Locate the cell with the specified text and output its (X, Y) center coordinate. 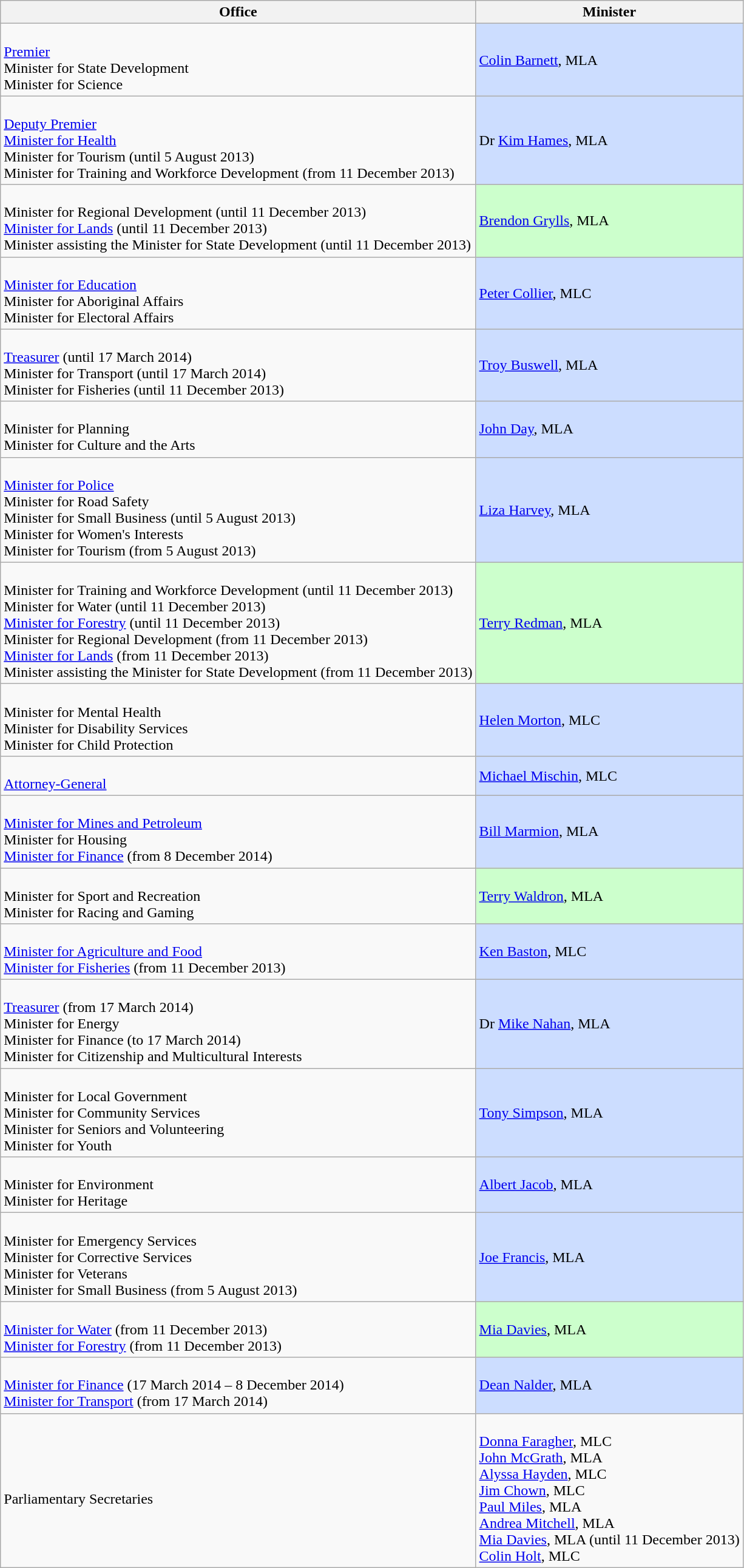
Minister for Environment Minister for Heritage (238, 1185)
Dr Kim Hames, MLA (609, 140)
Attorney-General (238, 776)
Treasurer (until 17 March 2014) Minister for Transport (until 17 March 2014) Minister for Fisheries (until 11 December 2013) (238, 365)
Minister for Mental Health Minister for Disability Services Minister for Child Protection (238, 720)
Tony Simpson, MLA (609, 1113)
Helen Morton, MLC (609, 720)
Terry Waldron, MLA (609, 896)
Office (238, 12)
Deputy Premier Minister for Health Minister for Tourism (until 5 August 2013) Minister for Training and Workforce Development (from 11 December 2013) (238, 140)
Michael Mischin, MLC (609, 776)
Liza Harvey, MLA (609, 510)
Minister for Water (from 11 December 2013) Minister for Forestry (from 11 December 2013) (238, 1329)
Premier Minister for State Development Minister for Science (238, 59)
Troy Buswell, MLA (609, 365)
Colin Barnett, MLA (609, 59)
Ken Baston, MLC (609, 952)
Brendon Grylls, MLA (609, 221)
Joe Francis, MLA (609, 1257)
Minister for Education Minister for Aboriginal Affairs Minister for Electoral Affairs (238, 293)
Peter Collier, MLC (609, 293)
Minister for Emergency Services Minister for Corrective Services Minister for Veterans Minister for Small Business (from 5 August 2013) (238, 1257)
Minister (609, 12)
Minister for Finance (17 March 2014 – 8 December 2014) Minister for Transport (from 17 March 2014) (238, 1385)
Parliamentary Secretaries (238, 1490)
Albert Jacob, MLA (609, 1185)
Minister for Mines and Petroleum Minister for Housing Minister for Finance (from 8 December 2014) (238, 832)
Dean Nalder, MLA (609, 1385)
Minister for Agriculture and Food Minister for Fisheries (from 11 December 2013) (238, 952)
Mia Davies, MLA (609, 1329)
Minister for Sport and Recreation Minister for Racing and Gaming (238, 896)
Treasurer (from 17 March 2014) Minister for Energy Minister for Finance (to 17 March 2014) Minister for Citizenship and Multicultural Interests (238, 1024)
Dr Mike Nahan, MLA (609, 1024)
Minister for Planning Minister for Culture and the Arts (238, 429)
John Day, MLA (609, 429)
Terry Redman, MLA (609, 623)
Bill Marmion, MLA (609, 832)
Minister for Local Government Minister for Community Services Minister for Seniors and Volunteering Minister for Youth (238, 1113)
